Locate the cell with the specified text and output its [x, y] center coordinate. 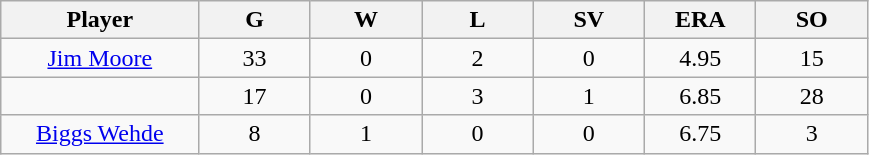
SV [588, 20]
G [254, 20]
Jim Moore [100, 58]
6.85 [700, 96]
28 [812, 96]
W [366, 20]
2 [478, 58]
4.95 [700, 58]
SO [812, 20]
8 [254, 134]
15 [812, 58]
Player [100, 20]
Biggs Wehde [100, 134]
17 [254, 96]
L [478, 20]
ERA [700, 20]
6.75 [700, 134]
33 [254, 58]
